Determine the (X, Y) coordinate at the center of the cell enclosing the given text.  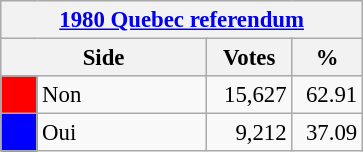
15,627 (249, 95)
Votes (249, 58)
% (328, 58)
1980 Quebec referendum (182, 20)
Non (122, 95)
37.09 (328, 133)
Side (104, 58)
62.91 (328, 95)
Oui (122, 133)
9,212 (249, 133)
